For the text-containing cell, return its midpoint in (x, y) coordinate format. 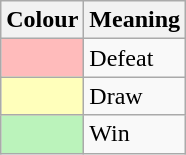
Meaning (135, 20)
Draw (135, 96)
Win (135, 134)
Colour (42, 20)
Defeat (135, 58)
